For the text-containing cell, return its midpoint in (x, y) coordinate format. 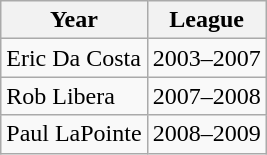
2003–2007 (206, 58)
2008–2009 (206, 134)
League (206, 20)
Eric Da Costa (74, 58)
Year (74, 20)
2007–2008 (206, 96)
Paul LaPointe (74, 134)
Rob Libera (74, 96)
